Search for the cell housing the specified text and yield its [X, Y] center coordinate. 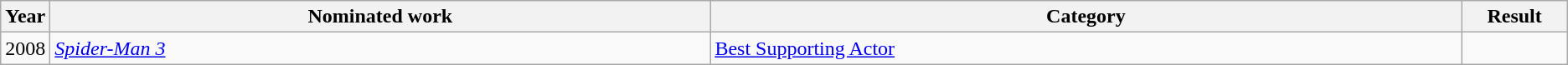
Year [25, 17]
Nominated work [380, 17]
2008 [25, 48]
Category [1086, 17]
Spider-Man 3 [380, 48]
Result [1514, 17]
Best Supporting Actor [1086, 48]
